Capture the cell that displays the provided text and extract its [X, Y] central coordinate. 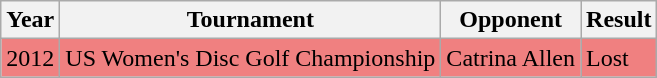
Opponent [511, 20]
Lost [619, 58]
Year [30, 20]
2012 [30, 58]
Result [619, 20]
US Women's Disc Golf Championship [250, 58]
Catrina Allen [511, 58]
Tournament [250, 20]
